From the cell containing the given text, extract its center point as (X, Y) coordinate. 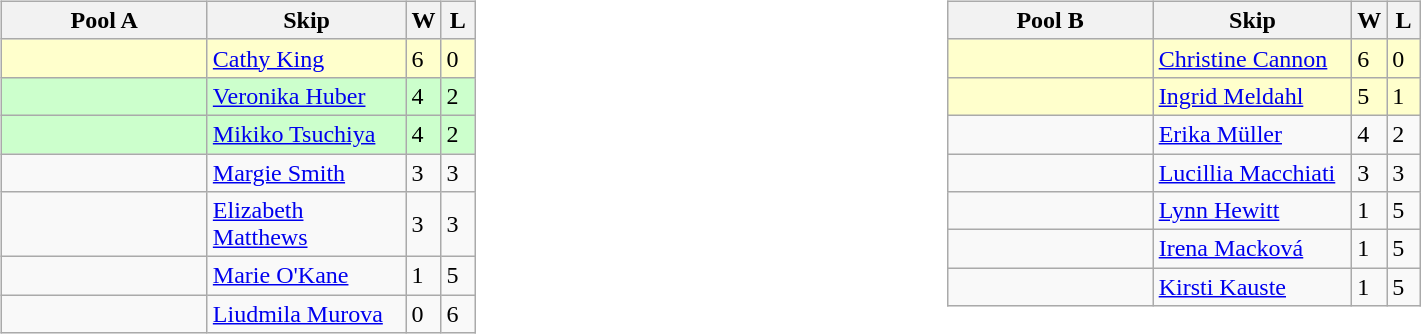
Lynn Hewitt (1252, 211)
Margie Smith (306, 173)
Veronika Huber (306, 96)
Liudmila Murova (306, 314)
Cathy King (306, 58)
Marie O'Kane (306, 276)
Ingrid Meldahl (1252, 96)
Elizabeth Matthews (306, 224)
Irena Macková (1252, 249)
Lucillia Macchiati (1252, 173)
Mikiko Tsuchiya (306, 134)
Pool A (104, 20)
Erika Müller (1252, 134)
Kirsti Kauste (1252, 287)
Christine Cannon (1252, 58)
Pool B (1050, 20)
